Provide the [X, Y] coordinate of the cell's center where the given text is located.  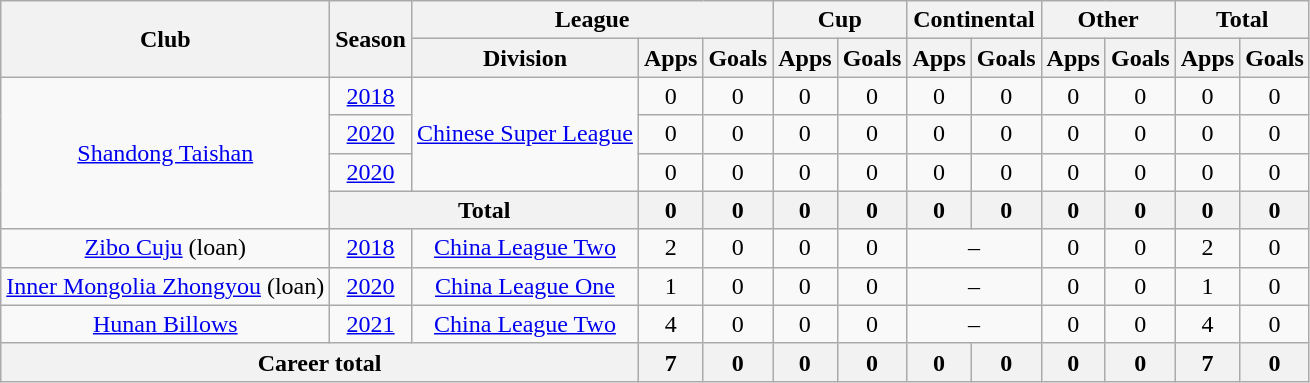
Zibo Cuju (loan) [166, 248]
Other [1108, 20]
Continental [974, 20]
Cup [840, 20]
Career total [320, 362]
Hunan Billows [166, 324]
Chinese Super League [524, 134]
Season [371, 39]
Shandong Taishan [166, 153]
Club [166, 39]
China League One [524, 286]
League [592, 20]
2021 [371, 324]
Division [524, 58]
Inner Mongolia Zhongyou (loan) [166, 286]
